Locate the cell with the specified text and output its (x, y) center coordinate. 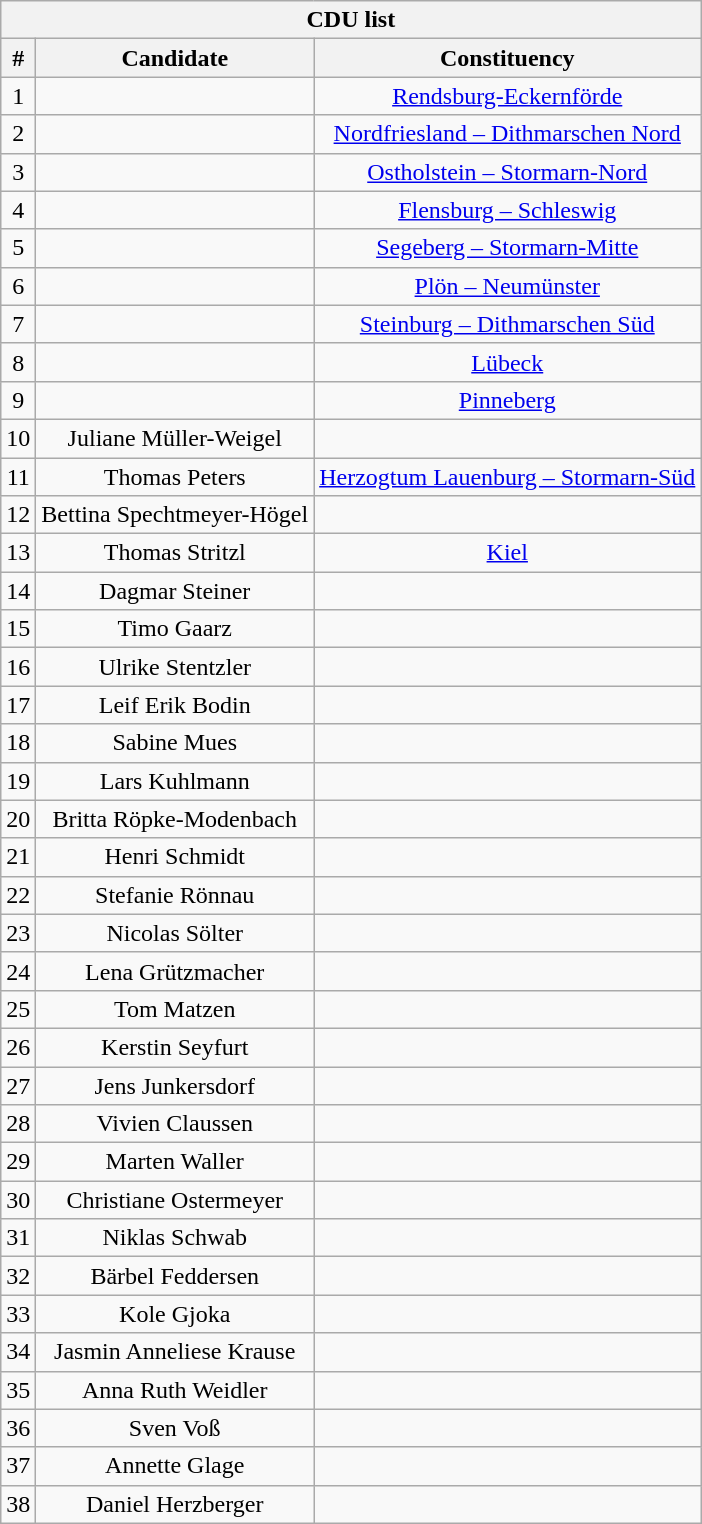
Vivien Claussen (175, 1124)
21 (18, 857)
5 (18, 248)
Herzogtum Lauenburg – Stormarn-Süd (508, 477)
13 (18, 553)
Flensburg – Schleswig (508, 210)
Pinneberg (508, 400)
38 (18, 1504)
Candidate (175, 58)
Juliane Müller-Weigel (175, 438)
Thomas Peters (175, 477)
Ulrike Stentzler (175, 667)
Sabine Mues (175, 743)
Kiel (508, 553)
Plön – Neumünster (508, 286)
2 (18, 134)
Marten Waller (175, 1162)
Jens Junkersdorf (175, 1085)
34 (18, 1352)
3 (18, 172)
10 (18, 438)
Lars Kuhlmann (175, 781)
6 (18, 286)
Lübeck (508, 362)
7 (18, 324)
29 (18, 1162)
14 (18, 591)
Niklas Schwab (175, 1238)
Jasmin Anneliese Krause (175, 1352)
26 (18, 1047)
9 (18, 400)
35 (18, 1390)
Daniel Herzberger (175, 1504)
CDU list (351, 20)
19 (18, 781)
37 (18, 1466)
30 (18, 1200)
Nordfriesland – Dithmarschen Nord (508, 134)
Ostholstein – Stormarn-Nord (508, 172)
Annette Glage (175, 1466)
Rendsburg-Eckernförde (508, 96)
15 (18, 629)
36 (18, 1428)
28 (18, 1124)
Nicolas Sölter (175, 933)
Steinburg – Dithmarschen Süd (508, 324)
Thomas Stritzl (175, 553)
22 (18, 895)
8 (18, 362)
27 (18, 1085)
31 (18, 1238)
12 (18, 515)
11 (18, 477)
Dagmar Steiner (175, 591)
Tom Matzen (175, 1009)
4 (18, 210)
Christiane Ostermeyer (175, 1200)
17 (18, 705)
# (18, 58)
Constituency (508, 58)
Kole Gjoka (175, 1314)
Britta Röpke-Modenbach (175, 819)
Anna Ruth Weidler (175, 1390)
Lena Grützmacher (175, 971)
Leif Erik Bodin (175, 705)
16 (18, 667)
Timo Gaarz (175, 629)
32 (18, 1276)
25 (18, 1009)
24 (18, 971)
Bärbel Feddersen (175, 1276)
18 (18, 743)
Sven Voß (175, 1428)
Henri Schmidt (175, 857)
23 (18, 933)
Segeberg – Stormarn-Mitte (508, 248)
Kerstin Seyfurt (175, 1047)
Bettina Spechtmeyer-Högel (175, 515)
Stefanie Rönnau (175, 895)
1 (18, 96)
33 (18, 1314)
20 (18, 819)
